Output the [X, Y] coordinate of the center of the cell containing the given text.  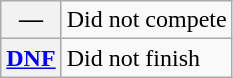
DNF [31, 58]
— [31, 20]
Did not finish [146, 58]
Did not compete [146, 20]
